Search for the cell housing the specified text and yield its (x, y) center coordinate. 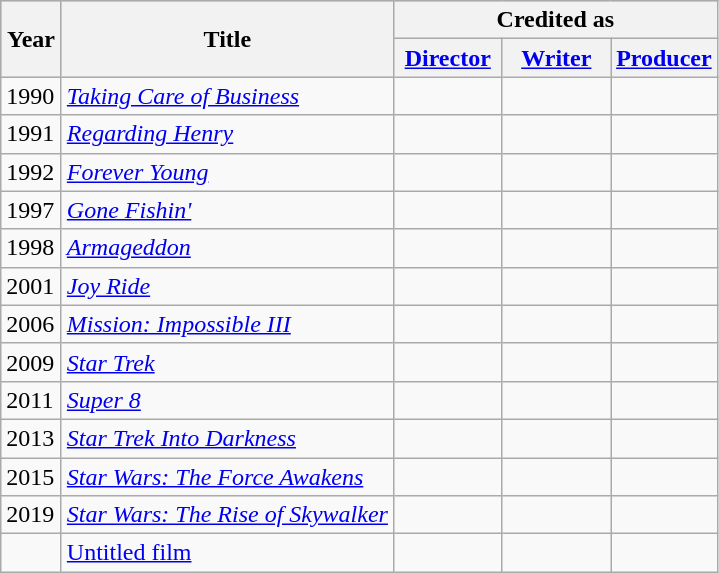
Star Wars: The Force Awakens (227, 477)
Untitled film (227, 553)
Armageddon (227, 248)
Star Trek Into Darkness (227, 438)
Star Wars: The Rise of Skywalker (227, 515)
Regarding Henry (227, 134)
Writer (556, 58)
2019 (32, 515)
1997 (32, 210)
Super 8 (227, 400)
Director (448, 58)
Joy Ride (227, 286)
1991 (32, 134)
1990 (32, 96)
Year (32, 39)
2013 (32, 438)
Taking Care of Business (227, 96)
2011 (32, 400)
2006 (32, 324)
1992 (32, 172)
2009 (32, 362)
Star Trek (227, 362)
2001 (32, 286)
Gone Fishin' (227, 210)
Forever Young (227, 172)
Producer (664, 58)
Mission: Impossible III (227, 324)
Credited as (555, 20)
2015 (32, 477)
Title (227, 39)
1998 (32, 248)
